Detect which cell encompasses the target text, then output its [X, Y] center coordinate. 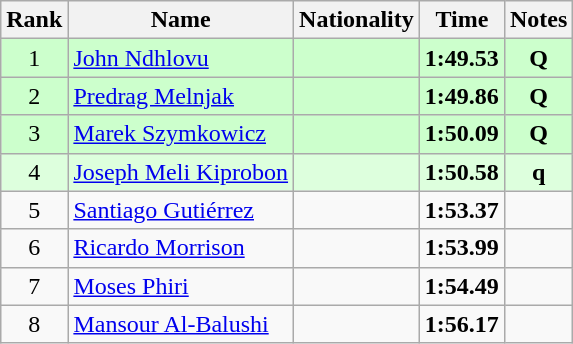
Moses Phiri [181, 286]
5 [34, 210]
Santiago Gutiérrez [181, 210]
1:49.53 [462, 58]
Nationality [357, 20]
Rank [34, 20]
Marek Szymkowicz [181, 134]
Joseph Meli Kiprobon [181, 172]
1:56.17 [462, 324]
8 [34, 324]
Ricardo Morrison [181, 248]
2 [34, 96]
q [538, 172]
John Ndhlovu [181, 58]
7 [34, 286]
Predrag Melnjak [181, 96]
1:50.09 [462, 134]
1:53.99 [462, 248]
1:49.86 [462, 96]
1:50.58 [462, 172]
Mansour Al-Balushi [181, 324]
4 [34, 172]
6 [34, 248]
1 [34, 58]
Name [181, 20]
Notes [538, 20]
1:53.37 [462, 210]
1:54.49 [462, 286]
3 [34, 134]
Time [462, 20]
